Search for the cell housing the specified text and yield its [x, y] center coordinate. 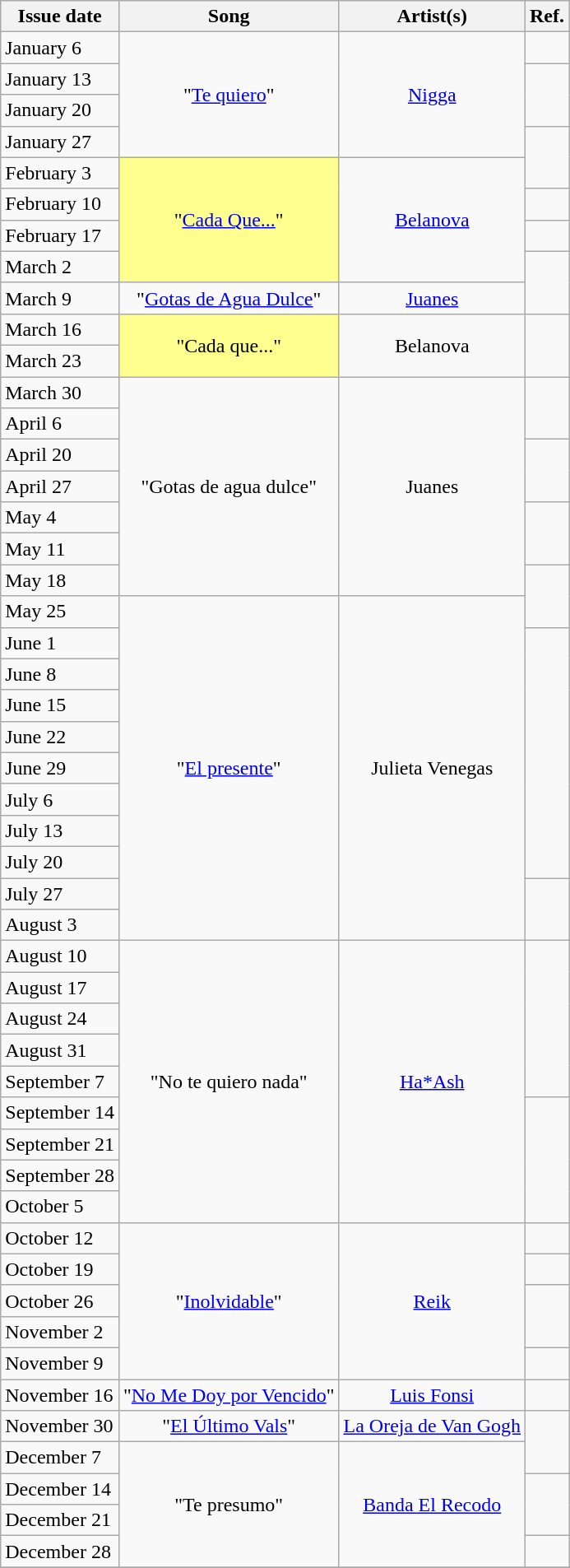
"Cada Que..." [229, 220]
"El Último Vals" [229, 1426]
"No te quiero nada" [229, 1082]
February 10 [60, 204]
Julieta Venegas [433, 769]
Banda El Recodo [433, 1505]
June 8 [60, 674]
December 7 [60, 1458]
Issue date [60, 16]
December 28 [60, 1552]
November 16 [60, 1395]
"Te presumo" [229, 1505]
March 9 [60, 298]
February 17 [60, 235]
July 6 [60, 799]
May 18 [60, 580]
April 20 [60, 455]
"Inolvidable" [229, 1300]
March 30 [60, 393]
June 1 [60, 643]
November 30 [60, 1426]
May 4 [60, 518]
June 29 [60, 768]
Ref. [548, 16]
January 27 [60, 142]
April 6 [60, 424]
June 22 [60, 737]
October 19 [60, 1269]
Artist(s) [433, 16]
February 3 [60, 173]
"Cada que..." [229, 345]
August 24 [60, 1019]
August 17 [60, 988]
September 28 [60, 1175]
Song [229, 16]
January 13 [60, 79]
July 27 [60, 893]
Reik [433, 1300]
December 14 [60, 1489]
July 13 [60, 831]
Luis Fonsi [433, 1395]
Nigga [433, 95]
January 6 [60, 48]
April 27 [60, 486]
November 2 [60, 1332]
September 7 [60, 1082]
November 9 [60, 1363]
"No Me Doy por Vencido" [229, 1395]
December 21 [60, 1520]
August 3 [60, 925]
October 5 [60, 1207]
La Oreja de Van Gogh [433, 1426]
August 10 [60, 956]
"Gotas de Agua Dulce" [229, 298]
"Te quiero" [229, 95]
October 26 [60, 1300]
"El presente" [229, 769]
March 2 [60, 267]
"Gotas de agua dulce" [229, 486]
May 25 [60, 612]
March 23 [60, 361]
July 20 [60, 862]
September 14 [60, 1113]
Ha*Ash [433, 1082]
May 11 [60, 549]
June 15 [60, 705]
March 16 [60, 329]
October 12 [60, 1238]
September 21 [60, 1144]
August 31 [60, 1050]
January 20 [60, 110]
